Scan for the cell matching the given text and deliver its [x, y] coordinate at center. 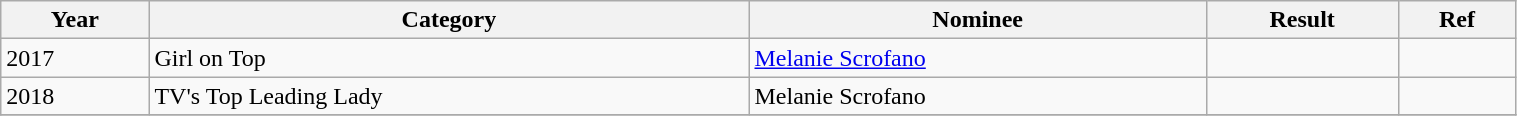
Ref [1457, 20]
2017 [75, 58]
TV's Top Leading Lady [449, 96]
Girl on Top [449, 58]
Category [449, 20]
Result [1302, 20]
Year [75, 20]
Nominee [978, 20]
2018 [75, 96]
